Extract the (X, Y) coordinate from the center of the cell holding the provided text.  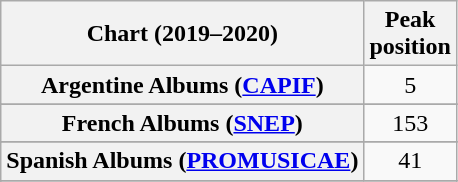
French Albums (SNEP) (182, 123)
Chart (2019–2020) (182, 34)
41 (410, 161)
Argentine Albums (CAPIF) (182, 85)
Spanish Albums (PROMUSICAE) (182, 161)
Peakposition (410, 34)
153 (410, 123)
5 (410, 85)
